Locate the cell with the specified text and output its (X, Y) center coordinate. 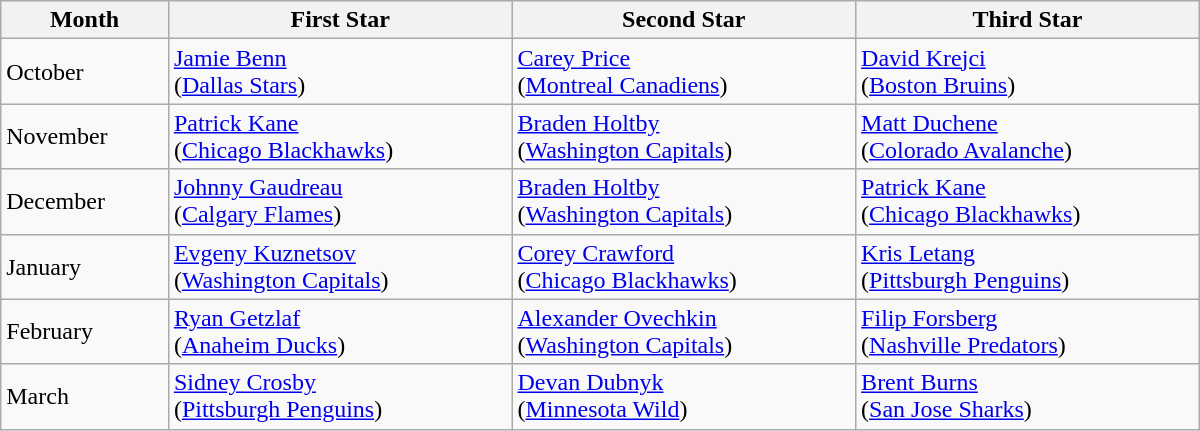
December (85, 202)
Ryan Getzlaf(Anaheim Ducks) (340, 332)
Devan Dubnyk(Minnesota Wild) (684, 396)
Third Star (1028, 20)
Filip Forsberg(Nashville Predators) (1028, 332)
Brent Burns(San Jose Sharks) (1028, 396)
David Krejci(Boston Bruins) (1028, 72)
First Star (340, 20)
February (85, 332)
Evgeny Kuznetsov(Washington Capitals) (340, 266)
October (85, 72)
Sidney Crosby(Pittsburgh Penguins) (340, 396)
Corey Crawford(Chicago Blackhawks) (684, 266)
Kris Letang(Pittsburgh Penguins) (1028, 266)
Johnny Gaudreau(Calgary Flames) (340, 202)
Matt Duchene(Colorado Avalanche) (1028, 136)
November (85, 136)
Carey Price(Montreal Canadiens) (684, 72)
Jamie Benn(Dallas Stars) (340, 72)
March (85, 396)
Alexander Ovechkin(Washington Capitals) (684, 332)
Second Star (684, 20)
January (85, 266)
Month (85, 20)
